Capture the cell that displays the provided text and extract its (x, y) central coordinate. 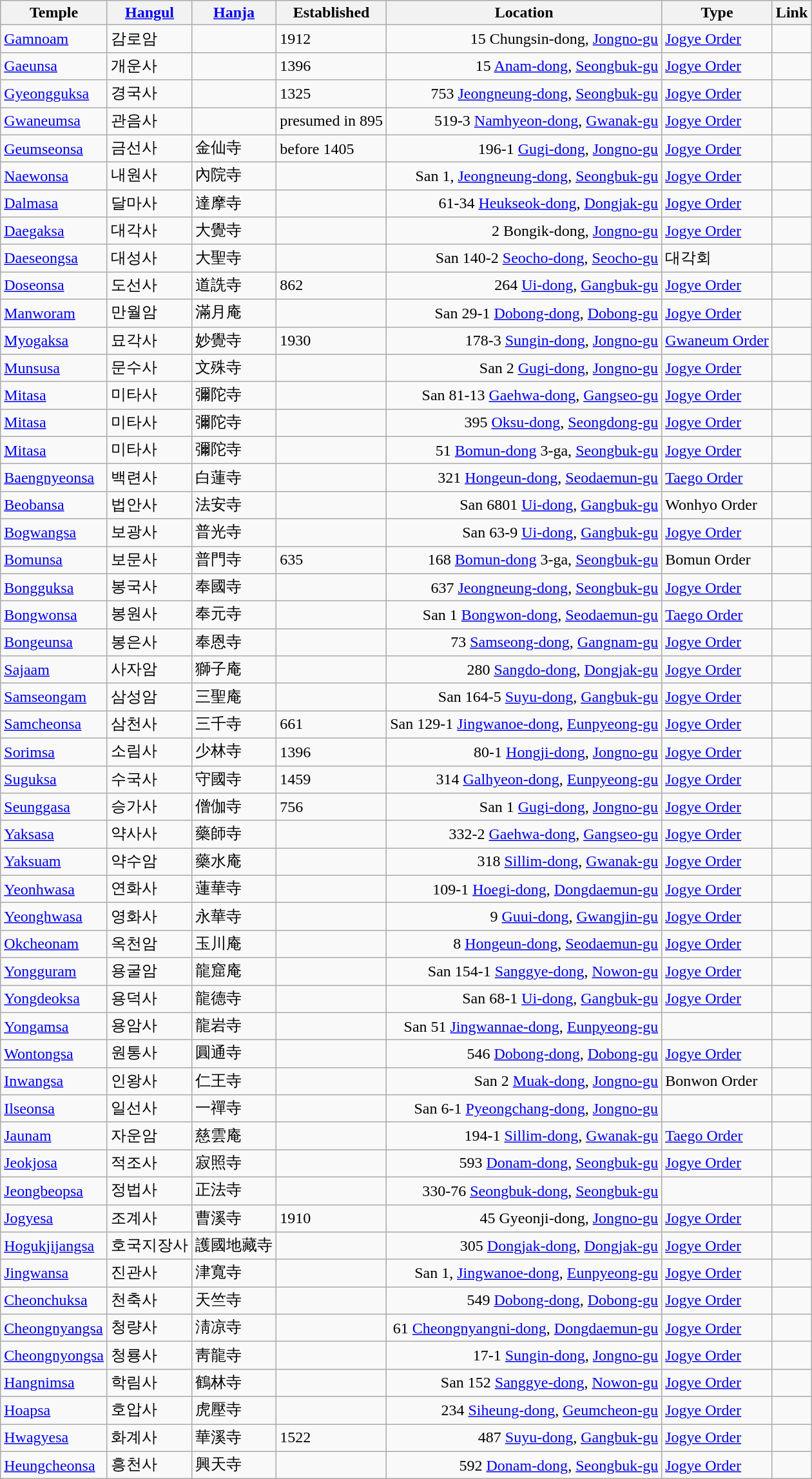
Bongguksa (54, 588)
51 Bomun-dong 3-ga, Seongbuk-gu (525, 450)
Baengnyeonsa (54, 478)
인왕사 (150, 1081)
San 2 Gugi-dong, Jongno-gu (525, 369)
경국사 (150, 94)
1459 (331, 780)
護國地藏寺 (235, 1246)
Myogaksa (54, 340)
三千寺 (235, 724)
Yongamsa (54, 1026)
Manworam (54, 313)
文殊寺 (235, 369)
少林寺 (235, 751)
Seunggasa (54, 807)
호국지장사 (150, 1246)
僧伽寺 (235, 807)
용굴암 (150, 972)
奉恩寺 (235, 642)
법안사 (150, 505)
Hanja (235, 13)
Samcheonsa (54, 724)
조계사 (150, 1218)
Hogukjijangsa (54, 1246)
龍德寺 (235, 999)
淸凉寺 (235, 1328)
Yaksuam (54, 862)
Hwagyesa (54, 1438)
San 29-1 Dobong-dong, Dobong-gu (525, 313)
280 Sangdo-dong, Dongjak-gu (525, 670)
용덕사 (150, 999)
삼성암 (150, 697)
Wontongsa (54, 1054)
正法寺 (235, 1191)
61 Cheongnyangni-dong, Dongdaemun-gu (525, 1328)
Established (331, 13)
약사사 (150, 834)
적조사 (150, 1164)
San 1, Jeongneung-dong, Seongbuk-gu (525, 177)
사자암 (150, 670)
백련사 (150, 478)
Cheongnyangsa (54, 1328)
Jaunam (54, 1136)
보문사 (150, 561)
Beobansa (54, 505)
寂照寺 (235, 1164)
Yaksasa (54, 834)
73 Samseong-dong, Gangnam-gu (525, 642)
Type (717, 13)
Bomunsa (54, 561)
Link (791, 13)
presumed in 895 (331, 121)
before 1405 (331, 148)
大聖寺 (235, 258)
San 140-2 Seocho-dong, Seocho-gu (525, 258)
264 Ui-dong, Gangbuk-gu (525, 286)
一禪寺 (235, 1108)
龍窟庵 (235, 972)
17-1 Sungin-dong, Jongno-gu (525, 1356)
61-34 Heukseok-dong, Dongjak-gu (525, 204)
감로암 (150, 39)
玉川庵 (235, 943)
Sajaam (54, 670)
756 (331, 807)
Gyeongguksa (54, 94)
興天寺 (235, 1465)
흥천사 (150, 1465)
白蓮寺 (235, 478)
문수사 (150, 369)
龍岩寺 (235, 1026)
Dalmasa (54, 204)
Cheongnyongsa (54, 1356)
Bogwangsa (54, 532)
호압사 (150, 1410)
達摩寺 (235, 204)
대각회 (717, 258)
Location (525, 13)
화계사 (150, 1438)
藥師寺 (235, 834)
守國寺 (235, 780)
637 Jeongneung-dong, Seongbuk-gu (525, 588)
연화사 (150, 889)
道詵寺 (235, 286)
Bongeunsa (54, 642)
慈雲庵 (235, 1136)
Yeonghwasa (54, 916)
內院寺 (235, 177)
9 Guui-dong, Gwangjin-gu (525, 916)
San 6-1 Pyeongchang-dong, Jongno-gu (525, 1108)
San 154-1 Sanggye-dong, Nowon-gu (525, 972)
Bomun Order (717, 561)
봉국사 (150, 588)
168 Bomun-dong 3-ga, Seongbuk-gu (525, 561)
용암사 (150, 1026)
三聖庵 (235, 697)
자운암 (150, 1136)
華溪寺 (235, 1438)
45 Gyeonji-dong, Jongno-gu (525, 1218)
청량사 (150, 1328)
San 81-13 Gaehwa-dong, Gangseo-gu (525, 396)
753 Jeongneung-dong, Seongbuk-gu (525, 94)
Heungcheonsa (54, 1465)
15 Anam-dong, Seongbuk-gu (525, 66)
Suguksa (54, 780)
大覺寺 (235, 231)
318 Sillim-dong, Gwanak-gu (525, 862)
진관사 (150, 1273)
蓮華寺 (235, 889)
대각사 (150, 231)
519-3 Namhyeon-dong, Gwanak-gu (525, 121)
Hoapsa (54, 1410)
원통사 (150, 1054)
Yongdeoksa (54, 999)
개운사 (150, 66)
314 Galhyeon-dong, Eunpyeong-gu (525, 780)
San 1 Gugi-dong, Jongno-gu (525, 807)
천축사 (150, 1300)
普光寺 (235, 532)
Samseongam (54, 697)
Gwaneum Order (717, 340)
194-1 Sillim-dong, Gwanak-gu (525, 1136)
1912 (331, 39)
Temple (54, 13)
대성사 (150, 258)
Gaeunsa (54, 66)
靑龍寺 (235, 1356)
592 Donam-dong, Seongbuk-gu (525, 1465)
奉國寺 (235, 588)
소림사 (150, 751)
San 68-1 Ui-dong, Gangbuk-gu (525, 999)
109-1 Hoegi-dong, Dongdaemun-gu (525, 889)
San 1, Jingwanoe-dong, Eunpyeong-gu (525, 1273)
178-3 Sungin-dong, Jongno-gu (525, 340)
永華寺 (235, 916)
학림사 (150, 1383)
曹溪寺 (235, 1218)
獅子庵 (235, 670)
보광사 (150, 532)
593 Donam-dong, Seongbuk-gu (525, 1164)
묘각사 (150, 340)
8 Hongeun-dong, Seodaemun-gu (525, 943)
80-1 Hongji-dong, Jongno-gu (525, 751)
332-2 Gaehwa-dong, Gangseo-gu (525, 834)
San 2 Muak-dong, Jongno-gu (525, 1081)
234 Siheung-dong, Geumcheon-gu (525, 1410)
Cheonchuksa (54, 1300)
Ilseonsa (54, 1108)
330-76 Seongbuk-dong, Seongbuk-gu (525, 1191)
Yeonhwasa (54, 889)
天竺寺 (235, 1300)
1325 (331, 94)
Geumseonsa (54, 148)
滿月庵 (235, 313)
Yongguram (54, 972)
봉은사 (150, 642)
San 1 Bongwon-dong, Seodaemun-gu (525, 615)
San 152 Sanggye-dong, Nowon-gu (525, 1383)
1910 (331, 1218)
Munsusa (54, 369)
Daeseongsa (54, 258)
일선사 (150, 1108)
661 (331, 724)
普門寺 (235, 561)
내원사 (150, 177)
옥천암 (150, 943)
15 Chungsin-dong, Jongno-gu (525, 39)
Hangul (150, 13)
法安寺 (235, 505)
Jogyesa (54, 1218)
862 (331, 286)
2 Bongik-dong, Jongno-gu (525, 231)
Jeongbeopsa (54, 1191)
321 Hongeun-dong, Seodaemun-gu (525, 478)
635 (331, 561)
관음사 (150, 121)
Wonhyo Order (717, 505)
San 164-5 Suyu-dong, Gangbuk-gu (525, 697)
Bonwon Order (717, 1081)
Jingwansa (54, 1273)
만월암 (150, 313)
487 Suyu-dong, Gangbuk-gu (525, 1438)
圓通寺 (235, 1054)
Doseonsa (54, 286)
삼천사 (150, 724)
영화사 (150, 916)
妙覺寺 (235, 340)
1522 (331, 1438)
San 51 Jingwannae-dong, Eunpyeong-gu (525, 1026)
藥水庵 (235, 862)
金仙寺 (235, 148)
305 Dongjak-dong, Dongjak-gu (525, 1246)
仁王寺 (235, 1081)
奉元寺 (235, 615)
도선사 (150, 286)
Inwangsa (54, 1081)
鶴林寺 (235, 1383)
虎壓寺 (235, 1410)
Sorimsa (54, 751)
금선사 (150, 148)
수국사 (150, 780)
승가사 (150, 807)
San 63-9 Ui-dong, Gangbuk-gu (525, 532)
1930 (331, 340)
청룡사 (150, 1356)
395 Oksu-dong, Seongdong-gu (525, 423)
津寬寺 (235, 1273)
Gwaneumsa (54, 121)
달마사 (150, 204)
약수암 (150, 862)
Bongwonsa (54, 615)
Hangnimsa (54, 1383)
정법사 (150, 1191)
549 Dobong-dong, Dobong-gu (525, 1300)
San 129-1 Jingwanoe-dong, Eunpyeong-gu (525, 724)
546 Dobong-dong, Dobong-gu (525, 1054)
San 6801 Ui-dong, Gangbuk-gu (525, 505)
Okcheonam (54, 943)
196-1 Gugi-dong, Jongno-gu (525, 148)
Gamnoam (54, 39)
봉원사 (150, 615)
Naewonsa (54, 177)
Daegaksa (54, 231)
Jeokjosa (54, 1164)
